Identify which cell holds the provided text, then report its (X, Y) central coordinate. 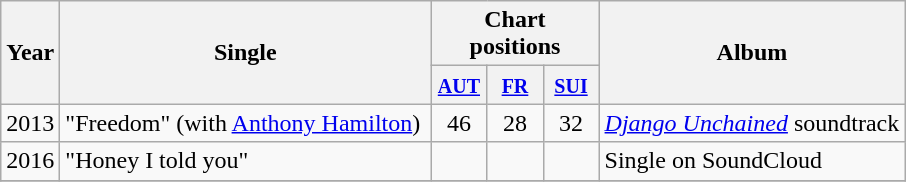
FR (515, 85)
Album (752, 52)
"Honey I told you" (246, 161)
Single on SoundCloud (752, 161)
28 (515, 123)
"Freedom" (with Anthony Hamilton) (246, 123)
2016 (30, 161)
2013 (30, 123)
Single (246, 52)
Chart positions (515, 34)
Django Unchained soundtrack (752, 123)
32 (571, 123)
SUI (571, 85)
AUT (459, 85)
46 (459, 123)
Year (30, 52)
